Detect which cell encompasses the target text, then output its [x, y] center coordinate. 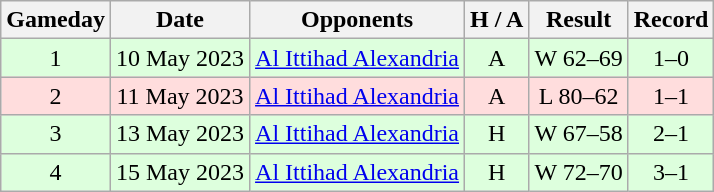
W 62–69 [578, 58]
13 May 2023 [180, 134]
Opponents [358, 20]
W 72–70 [578, 172]
1 [56, 58]
L 80–62 [578, 96]
Date [180, 20]
Record [671, 20]
1–0 [671, 58]
2–1 [671, 134]
1–1 [671, 96]
3–1 [671, 172]
Result [578, 20]
3 [56, 134]
10 May 2023 [180, 58]
2 [56, 96]
W 67–58 [578, 134]
4 [56, 172]
Gameday [56, 20]
11 May 2023 [180, 96]
15 May 2023 [180, 172]
H / A [497, 20]
